Extract the (x, y) coordinate from the center of the cell holding the provided text.  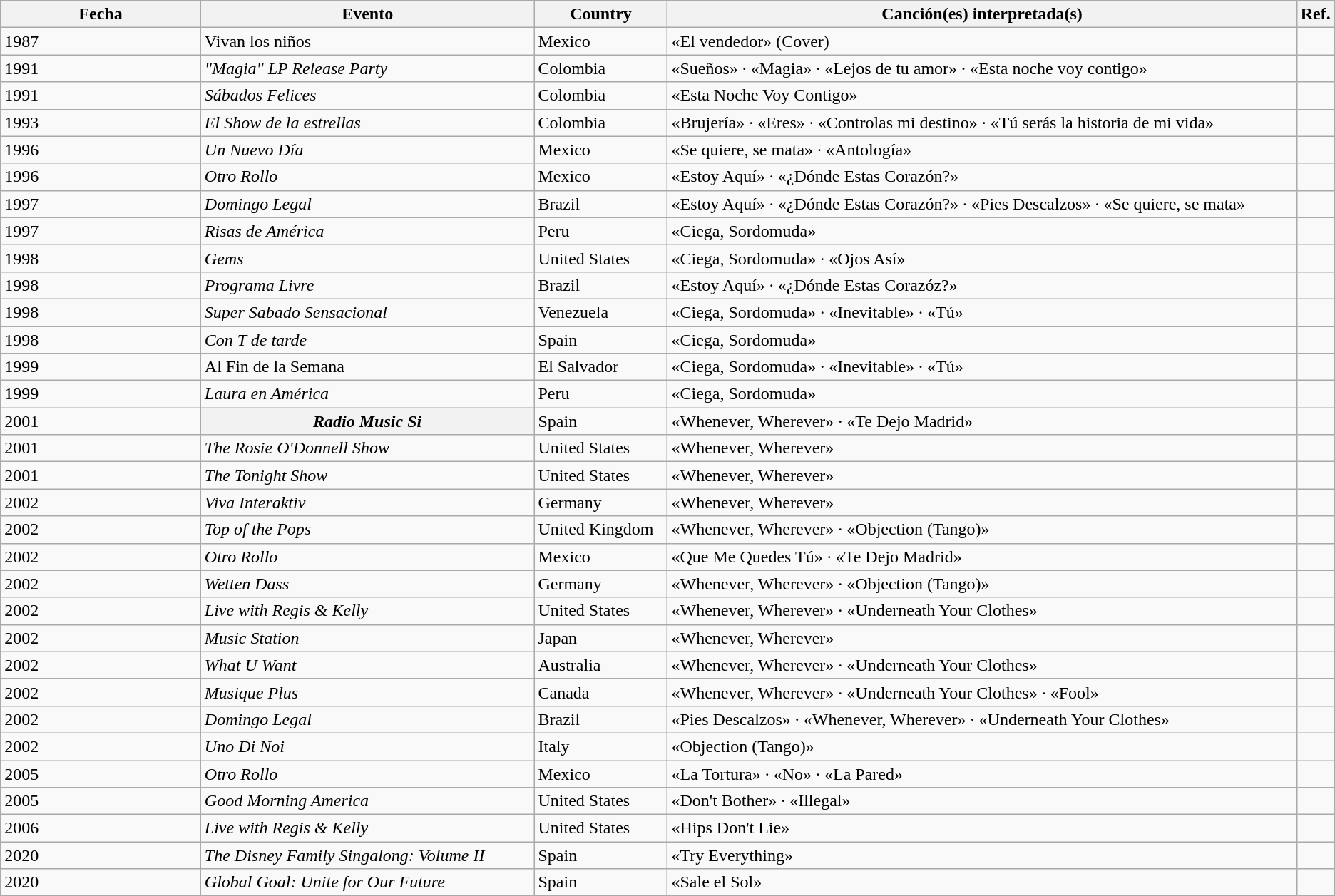
«Estoy Aquí» · «¿Dónde Estas Corazóz?» (982, 285)
«Estoy Aquí» · «¿Dónde Estas Corazón?» (982, 177)
Ref. (1315, 14)
The Rosie O'Donnell Show (367, 448)
Un Nuevo Día (367, 150)
«Don't Bother» · «Illegal» (982, 801)
Programa Livre (367, 285)
«Estoy Aquí» · «¿Dónde Estas Corazón?» · «Pies Descalzos» · «Se quiere, se mata» (982, 204)
What U Want (367, 665)
Super Sabado Sensacional (367, 312)
El Show de la estrellas (367, 123)
Con T de tarde (367, 340)
Fecha (101, 14)
«Sale el Sol» (982, 882)
«Pies Descalzos» · «Whenever, Wherever» · «Underneath Your Clothes» (982, 719)
Canada (600, 692)
Uno Di Noi (367, 746)
«Brujería» · «Eres» · «Controlas mi destino» · «Tú serás la historia de mi vida» (982, 123)
«Que Me Quedes Tú» · «Te Dejo Madrid» (982, 557)
Top of the Pops (367, 530)
«Objection (Tango)» (982, 746)
Evento (367, 14)
1987 (101, 41)
United Kingdom (600, 530)
Global Goal: Unite for Our Future (367, 882)
Vivan los niños (367, 41)
Japan (600, 638)
Gems (367, 258)
«Hips Don't Lie» (982, 828)
The Disney Family Singalong: Volume II (367, 855)
1993 (101, 123)
Australia (600, 665)
Music Station (367, 638)
«La Tortura» · «No» · «La Pared» (982, 773)
«Whenever, Wherever» · «Te Dejo Madrid» (982, 421)
«Sueños» · «Magia» · «Lejos de tu amor» · «Esta noche voy contigo» (982, 68)
Radio Music Si (367, 421)
Good Morning America (367, 801)
Wetten Dass (367, 584)
«Se quiere, se mata» · «Antología» (982, 150)
El Salvador (600, 367)
Sábados Felices (367, 96)
The Tonight Show (367, 475)
Laura en América (367, 394)
«El vendedor» (Cover) (982, 41)
Al Fin de la Semana (367, 367)
Musique Plus (367, 692)
Viva Interaktiv (367, 503)
2006 (101, 828)
«Ciega, Sordomuda» · «Ojos Así» (982, 258)
Risas de América (367, 231)
Country (600, 14)
Canción(es) interpretada(s) (982, 14)
«Try Everything» (982, 855)
«Whenever, Wherever» · «Underneath Your Clothes» · «Fool» (982, 692)
"Magia" LP Release Party (367, 68)
«Esta Noche Voy Contigo» (982, 96)
Venezuela (600, 312)
Italy (600, 746)
